Provide the [X, Y] coordinate of the cell's center where the given text is located.  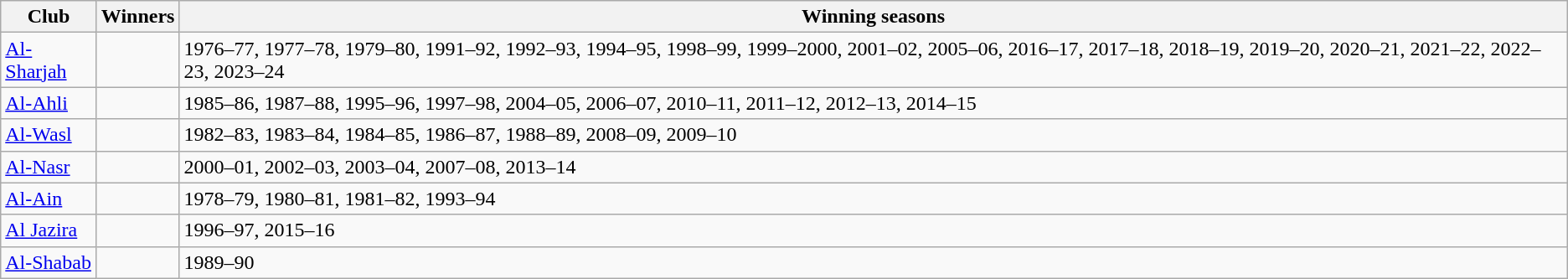
Al-Nasr [49, 167]
Al-Sharjah [49, 60]
Al-Ahli [49, 103]
Club [49, 17]
2000–01, 2002–03, 2003–04, 2007–08, 2013–14 [873, 167]
Winners [137, 17]
Al-Wasl [49, 135]
Winning seasons [873, 17]
1982–83, 1983–84, 1984–85, 1986–87, 1988–89, 2008–09, 2009–10 [873, 135]
1996–97, 2015–16 [873, 230]
1989–90 [873, 262]
Al Jazira [49, 230]
1978–79, 1980–81, 1981–82, 1993–94 [873, 199]
Al-Shabab [49, 262]
Al-Ain [49, 199]
1985–86, 1987–88, 1995–96, 1997–98, 2004–05, 2006–07, 2010–11, 2011–12, 2012–13, 2014–15 [873, 103]
